Identify which cell holds the provided text, then report its [X, Y] central coordinate. 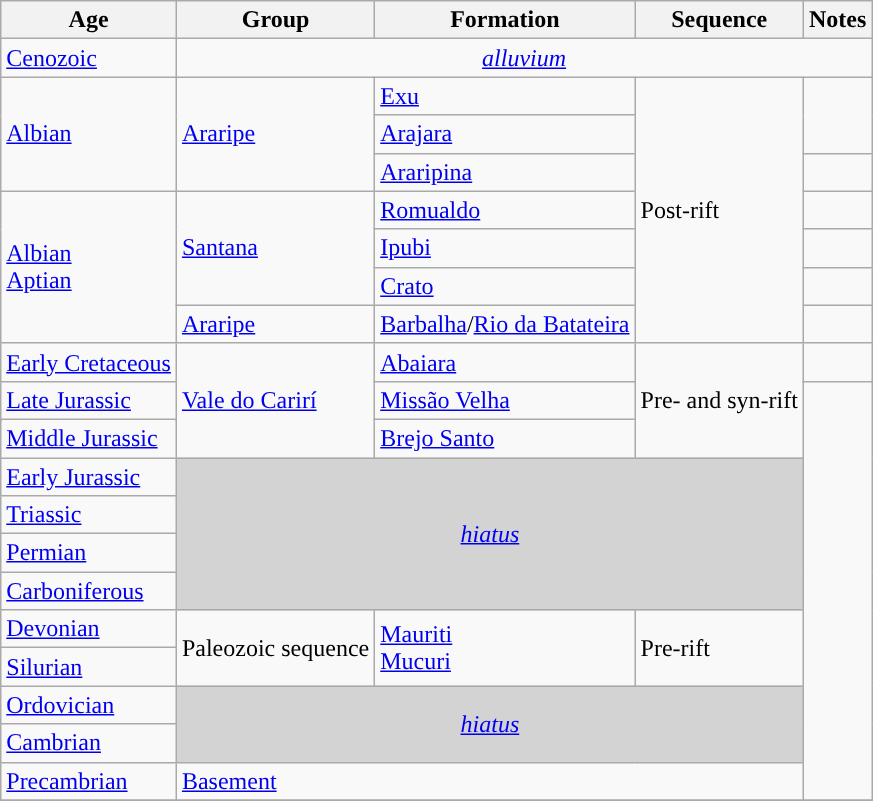
Early Jurassic [89, 477]
Age [89, 20]
AlbianAptian [89, 267]
Paleozoic sequence [275, 648]
Basement [490, 781]
Missão Velha [505, 400]
Late Jurassic [89, 400]
Ordovician [89, 705]
Santana [275, 248]
Exu [505, 96]
Permian [89, 553]
Vale do Carirí [275, 400]
Barbalha/Rio da Batateira [505, 324]
Devonian [89, 629]
Post-rift [719, 210]
Abaiara [505, 362]
Pre-rift [719, 648]
Crato [505, 286]
Ipubi [505, 248]
Sequence [719, 20]
alluvium [524, 58]
MauritiMucuri [505, 648]
Brejo Santo [505, 438]
Arajara [505, 134]
Cenozoic [89, 58]
Pre- and syn-rift [719, 400]
Precambrian [89, 781]
Albian [89, 134]
Carboniferous [89, 591]
Romualdo [505, 210]
Araripina [505, 172]
Formation [505, 20]
Notes [837, 20]
Cambrian [89, 743]
Group [275, 20]
Silurian [89, 667]
Middle Jurassic [89, 438]
Triassic [89, 515]
Early Cretaceous [89, 362]
